Detect which cell encompasses the target text, then output its [X, Y] center coordinate. 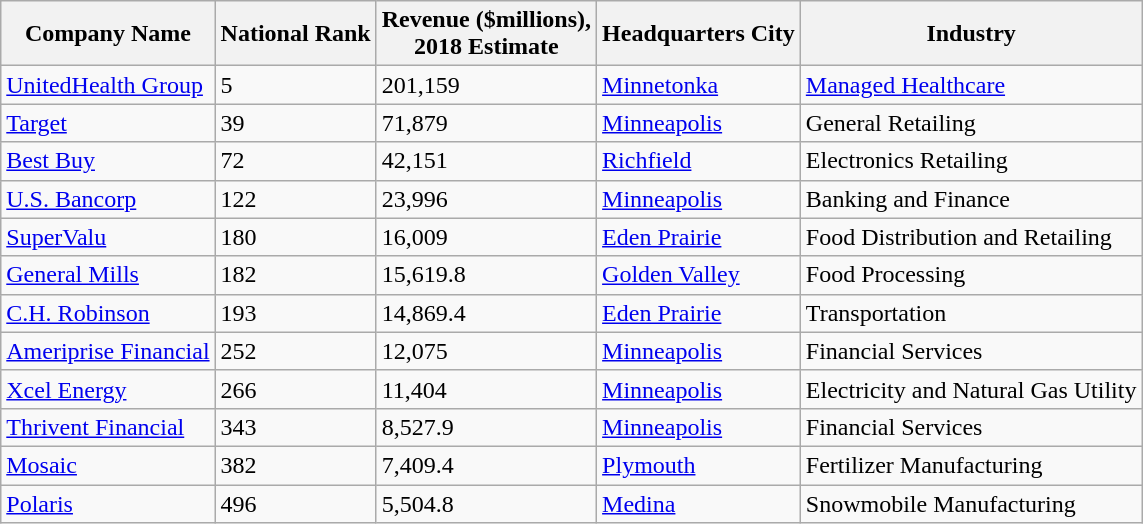
General Retailing [971, 123]
Plymouth [699, 465]
Managed Healthcare [971, 85]
Snowmobile Manufacturing [971, 503]
182 [296, 275]
14,869.4 [486, 313]
71,879 [486, 123]
39 [296, 123]
Food Processing [971, 275]
Headquarters City [699, 34]
11,404 [486, 389]
496 [296, 503]
Food Distribution and Retailing [971, 237]
Minnetonka [699, 85]
Target [108, 123]
Thrivent Financial [108, 427]
Banking and Finance [971, 199]
Transportation [971, 313]
23,996 [486, 199]
Mosaic [108, 465]
UnitedHealth Group [108, 85]
Company Name [108, 34]
382 [296, 465]
Golden Valley [699, 275]
72 [296, 161]
Revenue ($millions),2018 Estimate [486, 34]
252 [296, 351]
5,504.8 [486, 503]
12,075 [486, 351]
266 [296, 389]
Electricity and Natural Gas Utility [971, 389]
16,009 [486, 237]
42,151 [486, 161]
122 [296, 199]
Medina [699, 503]
193 [296, 313]
Xcel Energy [108, 389]
Fertilizer Manufacturing [971, 465]
National Rank [296, 34]
Polaris [108, 503]
Ameriprise Financial [108, 351]
201,159 [486, 85]
7,409.4 [486, 465]
5 [296, 85]
U.S. Bancorp [108, 199]
Richfield [699, 161]
15,619.8 [486, 275]
C.H. Robinson [108, 313]
180 [296, 237]
General Mills [108, 275]
Electronics Retailing [971, 161]
SuperValu [108, 237]
343 [296, 427]
8,527.9 [486, 427]
Best Buy [108, 161]
Industry [971, 34]
